Extract the (x, y) coordinate from the center of the cell holding the provided text.  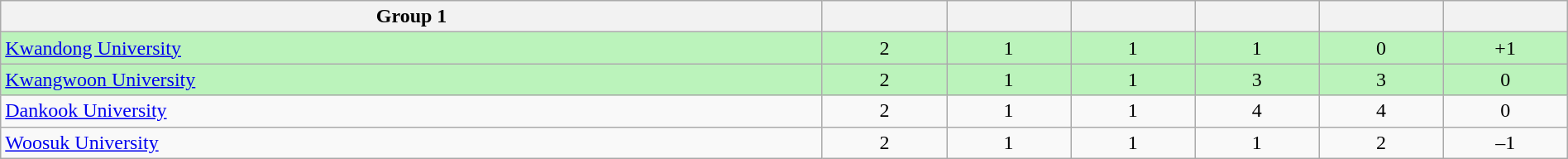
–1 (1505, 142)
Kwandong University (412, 48)
Kwangwoon University (412, 79)
Dankook University (412, 111)
Group 1 (412, 17)
+1 (1505, 48)
Woosuk University (412, 142)
